Locate the cell with the specified text and output its [X, Y] center coordinate. 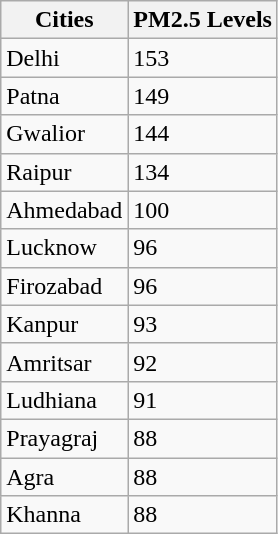
Ahmedabad [64, 210]
Firozabad [64, 286]
Gwalior [64, 134]
Prayagraj [64, 438]
Lucknow [64, 248]
Ludhiana [64, 400]
Amritsar [64, 362]
Raipur [64, 172]
Khanna [64, 515]
93 [203, 324]
Cities [64, 20]
91 [203, 400]
134 [203, 172]
Patna [64, 96]
153 [203, 58]
100 [203, 210]
92 [203, 362]
Delhi [64, 58]
Agra [64, 477]
Kanpur [64, 324]
PM2.5 Levels [203, 20]
144 [203, 134]
149 [203, 96]
